Detect which cell encompasses the target text, then output its [x, y] center coordinate. 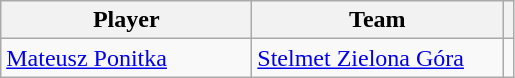
Mateusz Ponitka [126, 58]
Team [378, 20]
Player [126, 20]
Stelmet Zielona Góra [378, 58]
